Capture the cell that displays the provided text and extract its [x, y] central coordinate. 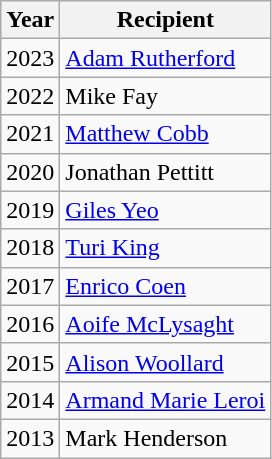
2016 [30, 324]
2019 [30, 210]
Giles Yeo [166, 210]
2018 [30, 248]
2023 [30, 58]
2021 [30, 134]
2022 [30, 96]
Armand Marie Leroi [166, 400]
Enrico Coen [166, 286]
2013 [30, 438]
Recipient [166, 20]
Year [30, 20]
Aoife McLysaght [166, 324]
Matthew Cobb [166, 134]
Adam Rutherford [166, 58]
2020 [30, 172]
Jonathan Pettitt [166, 172]
2017 [30, 286]
2015 [30, 362]
Turi King [166, 248]
2014 [30, 400]
Mark Henderson [166, 438]
Mike Fay [166, 96]
Alison Woollard [166, 362]
